For the text-containing cell, return its midpoint in (x, y) coordinate format. 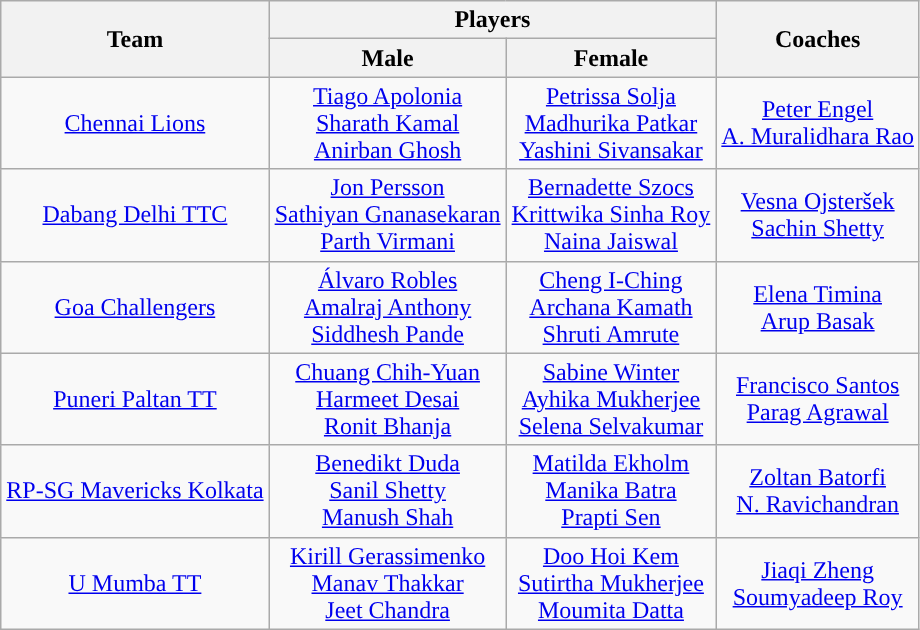
Jiaqi Zheng Soumyadeep Roy (818, 583)
Bernadette Szocs Krittwika Sinha Roy Naina Jaiswal (611, 215)
Vesna Ojsteršek Sachin Shetty (818, 215)
Francisco Santos Parag Agrawal (818, 399)
Cheng I-Ching Archana Kamath Shruti Amrute (611, 307)
Male (388, 58)
Doo Hoi Kem Sutirtha Mukherjee Moumita Datta (611, 583)
Kirill Gerassimenko Manav Thakkar Jeet Chandra (388, 583)
Elena Timina Arup Basak (818, 307)
Players (492, 20)
U Mumba TT (135, 583)
Female (611, 58)
Goa Challengers (135, 307)
Sabine Winter Ayhika Mukherjee Selena Selvakumar (611, 399)
Team (135, 39)
Petrissa Solja Madhurika Patkar Yashini Sivansakar (611, 123)
Jon Persson Sathiyan Gnanasekaran Parth Virmani (388, 215)
Chennai Lions (135, 123)
Álvaro Robles Amalraj Anthony Siddhesh Pande (388, 307)
RP-SG Mavericks Kolkata (135, 491)
Coaches (818, 39)
Tiago Apolonia Sharath Kamal Anirban Ghosh (388, 123)
Puneri Paltan TT (135, 399)
Benedikt Duda Sanil Shetty Manush Shah (388, 491)
Dabang Delhi TTC (135, 215)
Zoltan Batorfi N. Ravichandran (818, 491)
Chuang Chih-Yuan Harmeet Desai Ronit Bhanja (388, 399)
Matilda Ekholm Manika Batra Prapti Sen (611, 491)
Peter Engel A. Muralidhara Rao (818, 123)
